Provide the [x, y] coordinate of the cell's center where the given text is located.  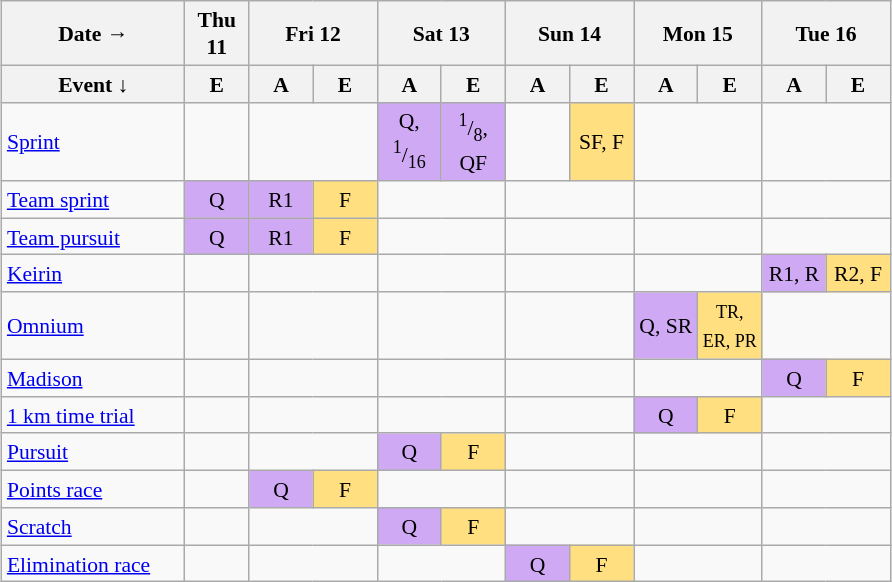
SF, F [602, 142]
Thu 11 [217, 33]
Scratch [94, 526]
R2, F [858, 274]
Team pursuit [94, 236]
R1, R [794, 274]
Tue 16 [826, 33]
Mon 15 [698, 33]
Points race [94, 490]
TR, ER, PR [730, 326]
Event ↓ [94, 84]
1/8, QF [473, 142]
Omnium [94, 326]
Q, 1/16 [409, 142]
Keirin [94, 274]
Elimination race [94, 564]
Sun 14 [569, 33]
Q, SR [666, 326]
Fri 12 [313, 33]
1 km time trial [94, 414]
Sat 13 [441, 33]
Team sprint [94, 200]
Sprint [94, 142]
Madison [94, 378]
Date → [94, 33]
Pursuit [94, 452]
